Locate the cell with the specified text and output its [X, Y] center coordinate. 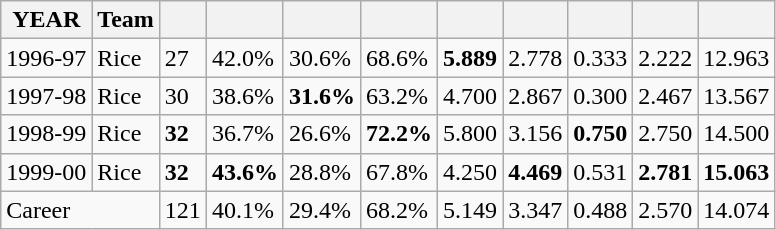
38.6% [244, 96]
2.750 [666, 134]
12.963 [736, 58]
68.6% [400, 58]
2.778 [536, 58]
2.222 [666, 58]
0.750 [600, 134]
121 [182, 210]
42.0% [244, 58]
3.347 [536, 210]
31.6% [322, 96]
67.8% [400, 172]
27 [182, 58]
26.6% [322, 134]
28.8% [322, 172]
1996-97 [46, 58]
0.333 [600, 58]
1999-00 [46, 172]
2.570 [666, 210]
29.4% [322, 210]
0.300 [600, 96]
3.156 [536, 134]
72.2% [400, 134]
4.700 [470, 96]
5.889 [470, 58]
Career [80, 210]
14.500 [736, 134]
4.469 [536, 172]
68.2% [400, 210]
2.867 [536, 96]
63.2% [400, 96]
36.7% [244, 134]
13.567 [736, 96]
1998-99 [46, 134]
5.800 [470, 134]
Team [126, 20]
43.6% [244, 172]
2.781 [666, 172]
2.467 [666, 96]
30.6% [322, 58]
4.250 [470, 172]
1997-98 [46, 96]
15.063 [736, 172]
14.074 [736, 210]
YEAR [46, 20]
0.488 [600, 210]
0.531 [600, 172]
30 [182, 96]
40.1% [244, 210]
5.149 [470, 210]
